Find where the given text appears and provide that cell's center as (x, y) coordinate. 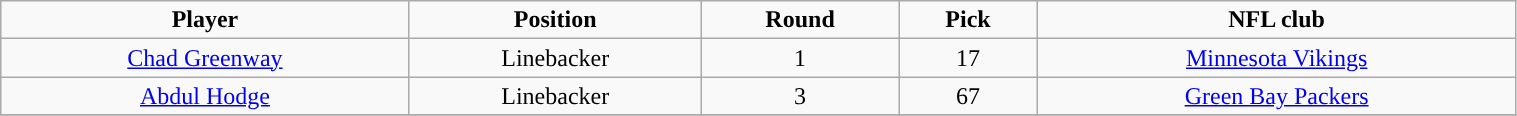
1 (800, 58)
17 (968, 58)
3 (800, 96)
Pick (968, 20)
Player (205, 20)
Round (800, 20)
67 (968, 96)
Position (555, 20)
Green Bay Packers (1276, 96)
Chad Greenway (205, 58)
Abdul Hodge (205, 96)
Minnesota Vikings (1276, 58)
NFL club (1276, 20)
